From the cell containing the given text, extract its center point as [X, Y] coordinate. 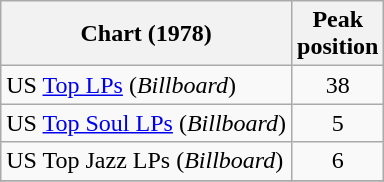
6 [338, 161]
US Top LPs (Billboard) [146, 85]
US Top Jazz LPs (Billboard) [146, 161]
Peakposition [338, 34]
5 [338, 123]
US Top Soul LPs (Billboard) [146, 123]
Chart (1978) [146, 34]
38 [338, 85]
